Provide the (X, Y) coordinate of the cell's center where the given text is located.  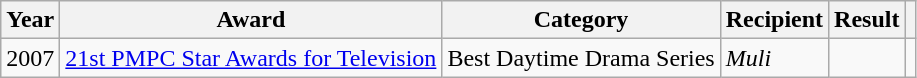
21st PMPC Star Awards for Television (251, 58)
Recipient (774, 20)
Result (867, 20)
2007 (30, 58)
Year (30, 20)
Best Daytime Drama Series (581, 58)
Muli (774, 58)
Category (581, 20)
Award (251, 20)
